Extract the [x, y] coordinate from the center of the cell holding the provided text.  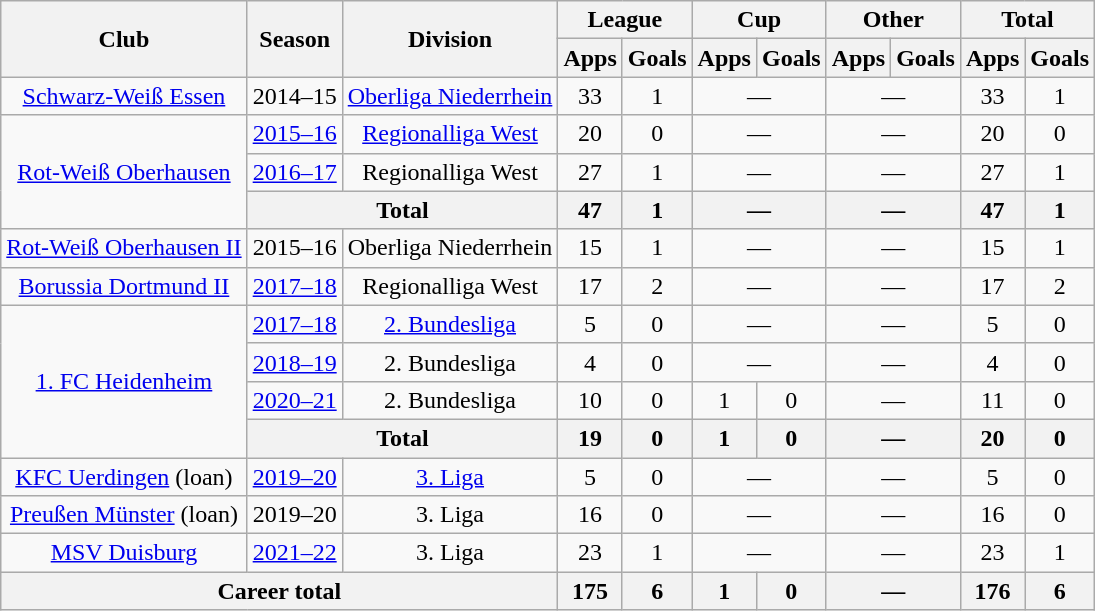
2020–21 [294, 400]
10 [590, 400]
Club [124, 39]
19 [590, 438]
Rot-Weiß Oberhausen II [124, 248]
2016–17 [294, 172]
11 [992, 400]
KFC Uerdingen (loan) [124, 477]
Division [450, 39]
Season [294, 39]
Rot-Weiß Oberhausen [124, 172]
Career total [280, 591]
Preußen Münster (loan) [124, 515]
Borussia Dortmund II [124, 286]
Other [893, 20]
Schwarz-Weiß Essen [124, 96]
176 [992, 591]
175 [590, 591]
2021–22 [294, 553]
2014–15 [294, 96]
2018–19 [294, 362]
Cup [759, 20]
MSV Duisburg [124, 553]
1. FC Heidenheim [124, 381]
League [625, 20]
